Return [X, Y] of the center of cell containing provided text 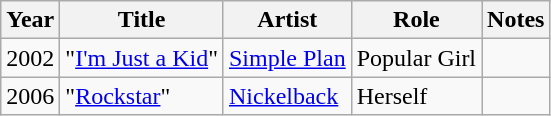
Artist [287, 20]
Nickelback [287, 96]
Title [142, 20]
"Rockstar" [142, 96]
"I'm Just a Kid" [142, 58]
Year [30, 20]
Role [416, 20]
Herself [416, 96]
2002 [30, 58]
Notes [516, 20]
2006 [30, 96]
Simple Plan [287, 58]
Popular Girl [416, 58]
